Scan for the cell matching the given text and deliver its (x, y) coordinate at center. 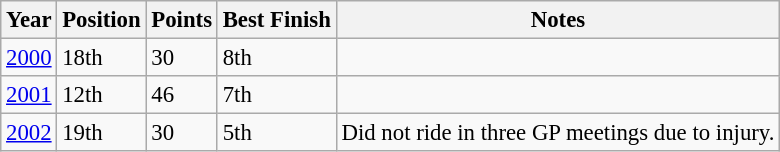
Points (182, 20)
2000 (29, 58)
Notes (558, 20)
Did not ride in three GP meetings due to injury. (558, 133)
8th (276, 58)
2002 (29, 133)
18th (102, 58)
7th (276, 95)
46 (182, 95)
12th (102, 95)
Year (29, 20)
Best Finish (276, 20)
5th (276, 133)
19th (102, 133)
2001 (29, 95)
Position (102, 20)
